Return the [x, y] coordinate for the center point of the cell that contains the specified text.  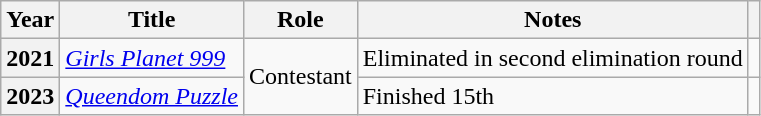
Contestant [301, 77]
Finished 15th [552, 96]
Role [301, 20]
Girls Planet 999 [152, 58]
Year [30, 20]
Queendom Puzzle [152, 96]
2023 [30, 96]
Notes [552, 20]
2021 [30, 58]
Title [152, 20]
Eliminated in second elimination round [552, 58]
